Search for the cell housing the specified text and yield its [x, y] center coordinate. 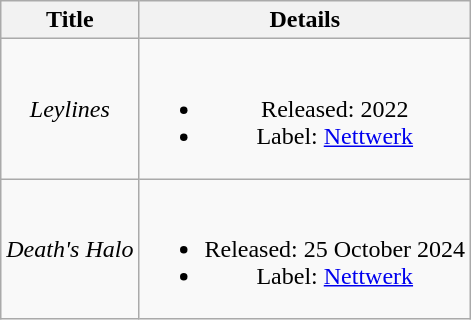
Title [70, 20]
Details [305, 20]
Released: 2022Label: Nettwerk [305, 109]
Leylines [70, 109]
Death's Halo [70, 249]
Released: 25 October 2024Label: Nettwerk [305, 249]
